From the cell containing the given text, extract its center point as (x, y) coordinate. 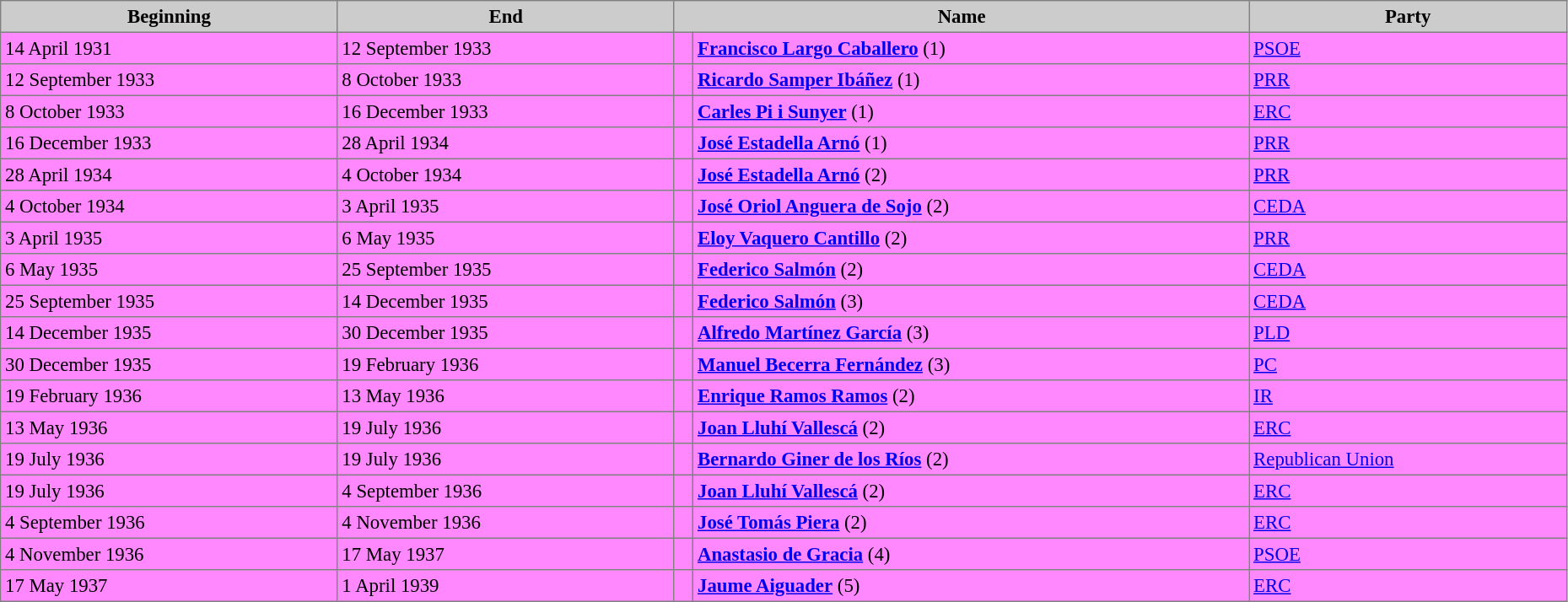
1 April 1939 (506, 586)
Bernardo Giner de los Ríos (2) (972, 460)
Enrique Ramos Ramos (2) (972, 396)
José Estadella Arnó (1) (972, 143)
Federico Salmón (2) (972, 270)
Republican Union (1408, 460)
Name (962, 17)
José Tomás Piera (2) (972, 523)
Beginning (169, 17)
José Estadella Arnó (2) (972, 175)
José Oriol Anguera de Sojo (2) (972, 207)
PLD (1408, 333)
Jaume Aiguader (5) (972, 586)
Ricardo Samper Ibáñez (1) (972, 80)
End (506, 17)
14 April 1931 (169, 48)
IR (1408, 396)
Carles Pi i Sunyer (1) (972, 111)
Federico Salmón (3) (972, 301)
Alfredo Martínez García (3) (972, 333)
Party (1408, 17)
Eloy Vaquero Cantillo (2) (972, 238)
Francisco Largo Caballero (1) (972, 48)
Anastasio de Gracia (4) (972, 554)
PC (1408, 364)
Manuel Becerra Fernández (3) (972, 364)
